Search for the cell housing the specified text and yield its (x, y) center coordinate. 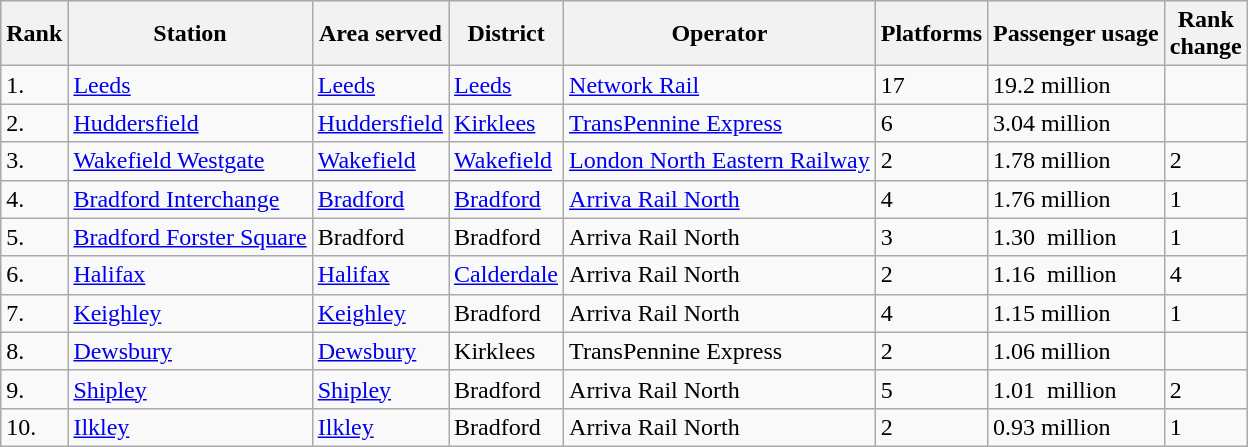
4. (34, 199)
5 (931, 389)
Platforms (931, 34)
Network Rail (720, 85)
Station (190, 34)
1.06 million (1076, 351)
Bradford Forster Square (190, 237)
Rank (34, 34)
3 (931, 237)
1.78 million (1076, 161)
1.30 million (1076, 237)
6. (34, 275)
1.15 million (1076, 313)
3.04 million (1076, 123)
2. (34, 123)
1.16 million (1076, 275)
3. (34, 161)
Passenger usage (1076, 34)
Calderdale (506, 275)
5. (34, 237)
10. (34, 427)
Bradford Interchange (190, 199)
District (506, 34)
9. (34, 389)
8. (34, 351)
17 (931, 85)
6 (931, 123)
Wakefield Westgate (190, 161)
Rankchange (1206, 34)
Operator (720, 34)
1.76 million (1076, 199)
1. (34, 85)
London North Eastern Railway (720, 161)
19.2 million (1076, 85)
1.01 million (1076, 389)
Area served (380, 34)
0.93 million (1076, 427)
7. (34, 313)
